Return the [X, Y] coordinate for the center point of the cell that contains the specified text.  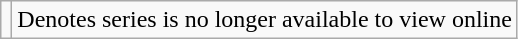
Denotes series is no longer available to view online [265, 20]
